For the text-containing cell, return its midpoint in (X, Y) coordinate format. 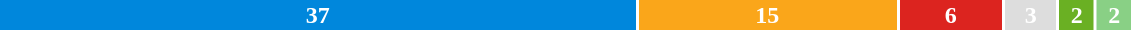
6 (950, 15)
15 (767, 15)
2 (1076, 15)
37 (318, 15)
3 (1030, 15)
